Find where the given text appears and provide that cell's center as [x, y] coordinate. 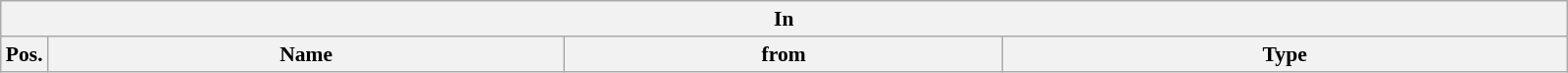
In [784, 19]
Type [1285, 54]
from [784, 54]
Name [306, 54]
Pos. [25, 54]
